Output the (x, y) coordinate of the center of the cell containing the given text.  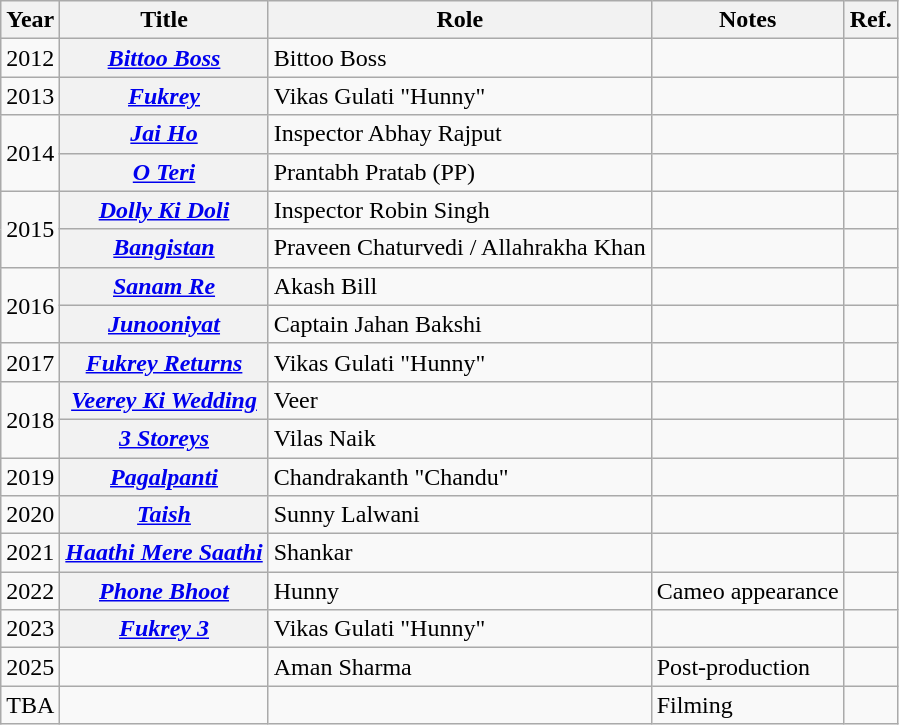
Fukrey (164, 96)
Pagalpanti (164, 477)
Chandrakanth "Chandu" (460, 477)
Praveen Chaturvedi / Allahrakha Khan (460, 248)
Role (460, 20)
Captain Jahan Bakshi (460, 324)
2017 (30, 362)
Shankar (460, 553)
Haathi Mere Saathi (164, 553)
2019 (30, 477)
Fukrey 3 (164, 629)
2016 (30, 305)
Year (30, 20)
TBA (30, 705)
O Teri (164, 172)
Filming (748, 705)
2018 (30, 419)
Sanam Re (164, 286)
Taish (164, 515)
2022 (30, 591)
Aman Sharma (460, 667)
2025 (30, 667)
Sunny Lalwani (460, 515)
Ref. (870, 20)
Akash Bill (460, 286)
Veer (460, 400)
Title (164, 20)
Inspector Abhay Rajput (460, 134)
Jai Ho (164, 134)
Dolly Ki Doli (164, 210)
2012 (30, 58)
Hunny (460, 591)
2023 (30, 629)
3 Storeys (164, 438)
Notes (748, 20)
Fukrey Returns (164, 362)
Cameo appearance (748, 591)
Prantabh Pratab (PP) (460, 172)
2020 (30, 515)
2014 (30, 153)
Junooniyat (164, 324)
Post-production (748, 667)
Phone Bhoot (164, 591)
2021 (30, 553)
Bangistan (164, 248)
Inspector Robin Singh (460, 210)
Vilas Naik (460, 438)
2015 (30, 229)
Veerey Ki Wedding (164, 400)
2013 (30, 96)
